Output the [x, y] coordinate of the center of the cell containing the given text.  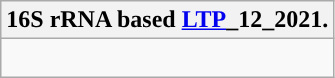
16S rRNA based LTP_12_2021. [168, 20]
